From the cell containing the given text, extract its center point as (x, y) coordinate. 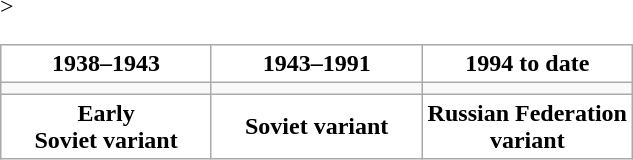
1938–1943 (106, 64)
EarlySoviet variant (106, 126)
1994 to date (528, 64)
Soviet variant (316, 126)
Russian Federationvariant (528, 126)
1943–1991 (316, 64)
